Return [x, y] of the center of cell containing provided text 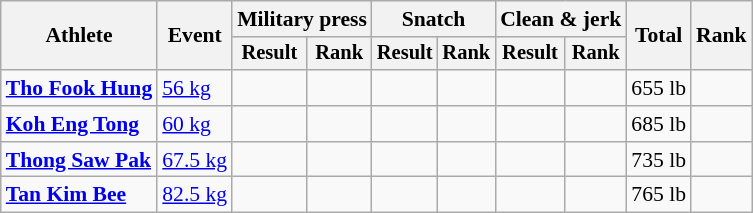
765 lb [658, 195]
82.5 kg [194, 195]
Tho Fook Hung [79, 88]
56 kg [194, 88]
735 lb [658, 160]
Snatch [434, 19]
Thong Saw Pak [79, 160]
67.5 kg [194, 160]
Clean & jerk [560, 19]
Total [658, 36]
Military press [302, 19]
Athlete [79, 36]
Event [194, 36]
Koh Eng Tong [79, 124]
60 kg [194, 124]
655 lb [658, 88]
Tan Kim Bee [79, 195]
685 lb [658, 124]
